For the text-containing cell, return its midpoint in (x, y) coordinate format. 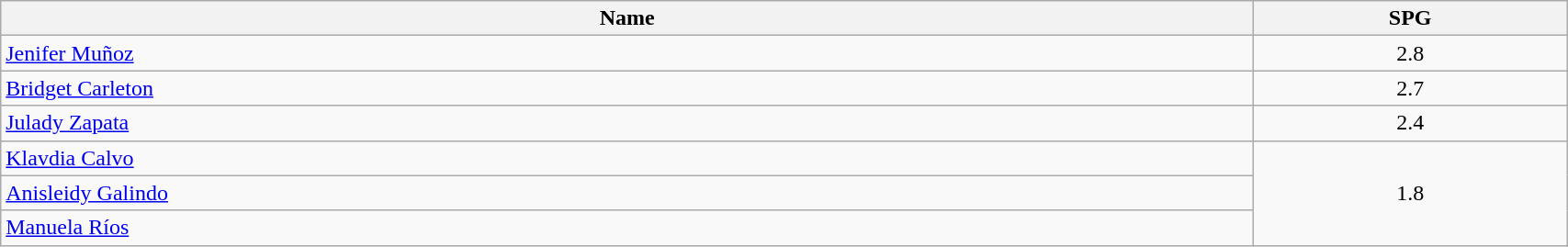
Anisleidy Galindo (627, 193)
Manuela Ríos (627, 228)
1.8 (1411, 193)
2.8 (1411, 53)
Name (627, 18)
Jenifer Muñoz (627, 53)
SPG (1411, 18)
Julady Zapata (627, 123)
Klavdia Calvo (627, 158)
2.7 (1411, 88)
2.4 (1411, 123)
Bridget Carleton (627, 88)
